Scan for the cell matching the given text and deliver its (X, Y) coordinate at center. 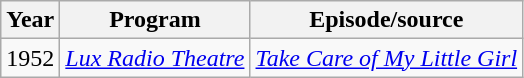
Episode/source (386, 20)
Program (155, 20)
Take Care of My Little Girl (386, 58)
Lux Radio Theatre (155, 58)
1952 (30, 58)
Year (30, 20)
